Extract the [X, Y] coordinate from the center of the cell holding the provided text.  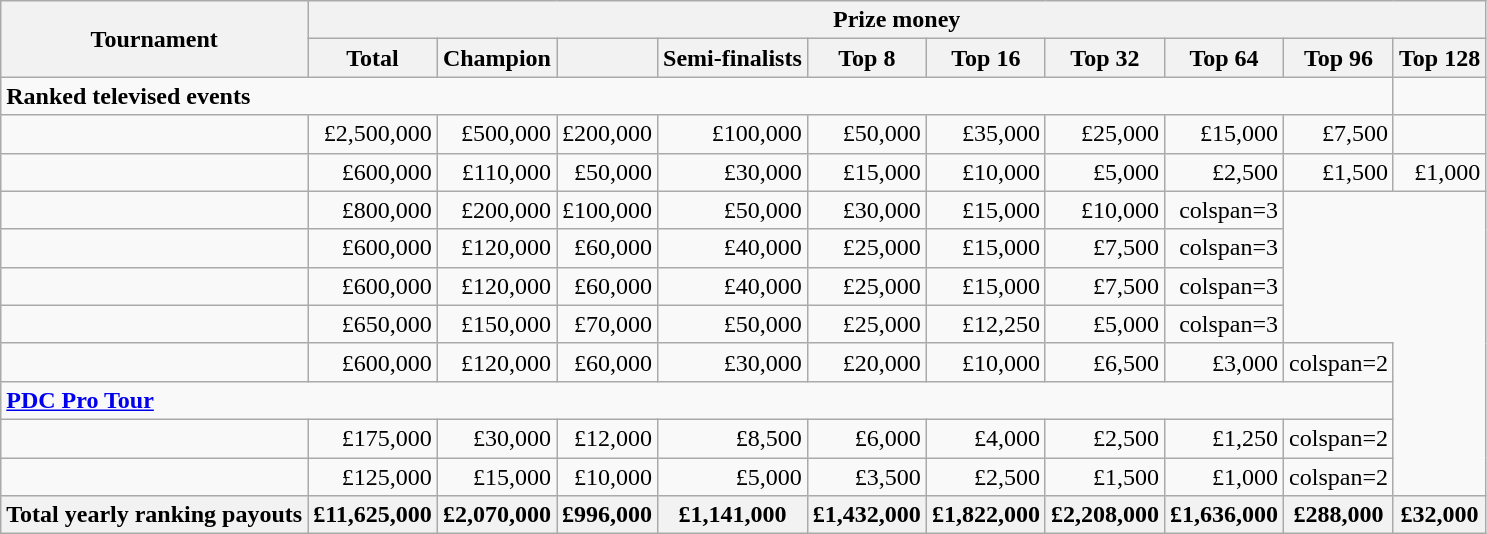
£6,500 [1104, 362]
£12,000 [606, 438]
Top 16 [986, 58]
£2,070,000 [496, 515]
Champion [496, 58]
Top 64 [1224, 58]
£32,000 [1439, 515]
Semi-finalists [733, 58]
£288,000 [1339, 515]
Ranked televised events [698, 96]
£2,500,000 [373, 134]
£8,500 [733, 438]
£650,000 [373, 324]
£3,500 [866, 477]
£20,000 [866, 362]
£1,636,000 [1224, 515]
£996,000 [606, 515]
£125,000 [373, 477]
Total [373, 58]
Top 96 [1339, 58]
£4,000 [986, 438]
Top 128 [1439, 58]
£1,822,000 [986, 515]
£11,625,000 [373, 515]
Prize money [897, 20]
£1,250 [1224, 438]
£175,000 [373, 438]
PDC Pro Tour [698, 400]
£110,000 [496, 172]
£70,000 [606, 324]
Total yearly ranking payouts [154, 515]
£1,141,000 [733, 515]
£35,000 [986, 134]
£500,000 [496, 134]
£12,250 [986, 324]
£2,208,000 [1104, 515]
£150,000 [496, 324]
£3,000 [1224, 362]
£800,000 [373, 210]
Top 8 [866, 58]
£6,000 [866, 438]
Top 32 [1104, 58]
Tournament [154, 39]
£1,432,000 [866, 515]
